Return the (x, y) coordinate for the center point of the cell that contains the specified text.  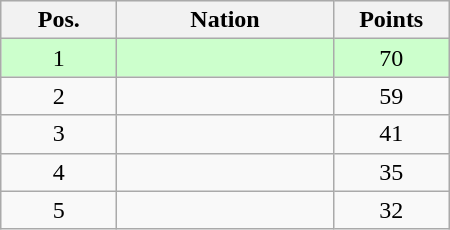
32 (391, 210)
41 (391, 134)
35 (391, 172)
Points (391, 20)
70 (391, 58)
5 (59, 210)
59 (391, 96)
Pos. (59, 20)
2 (59, 96)
Nation (225, 20)
1 (59, 58)
3 (59, 134)
4 (59, 172)
